Scan for the cell matching the given text and deliver its [x, y] coordinate at center. 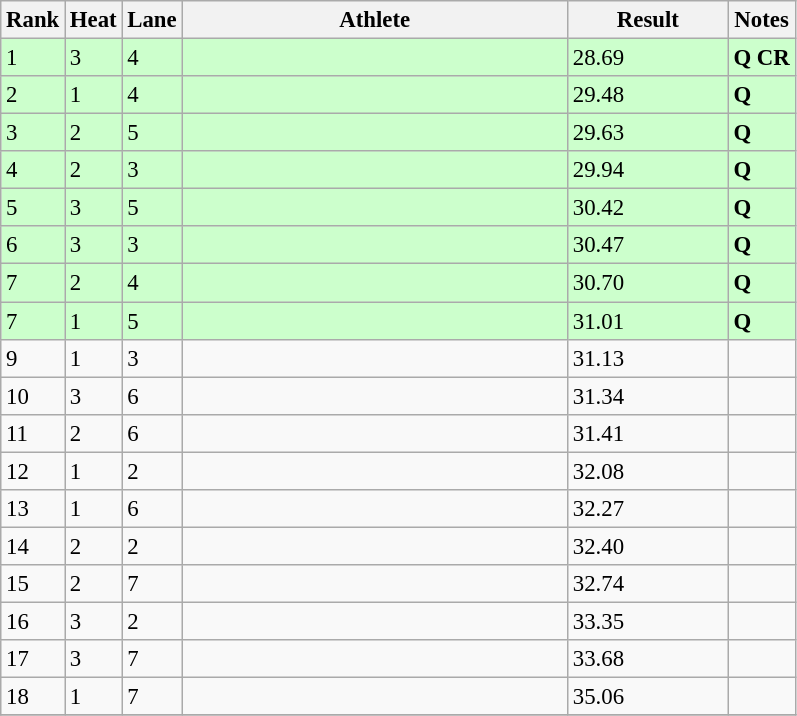
29.63 [648, 133]
35.06 [648, 697]
29.94 [648, 170]
33.35 [648, 621]
16 [33, 621]
14 [33, 546]
Athlete [375, 20]
Result [648, 20]
Rank [33, 20]
31.34 [648, 396]
31.41 [648, 433]
9 [33, 358]
17 [33, 659]
Heat [94, 20]
32.08 [648, 471]
Lane [152, 20]
33.68 [648, 659]
30.42 [648, 208]
32.40 [648, 546]
12 [33, 471]
18 [33, 697]
31.13 [648, 358]
13 [33, 509]
Notes [762, 20]
10 [33, 396]
15 [33, 584]
32.74 [648, 584]
11 [33, 433]
Q CR [762, 58]
31.01 [648, 321]
32.27 [648, 509]
29.48 [648, 95]
28.69 [648, 58]
30.47 [648, 245]
30.70 [648, 283]
